Determine the [x, y] coordinate at the center of the cell enclosing the given text.  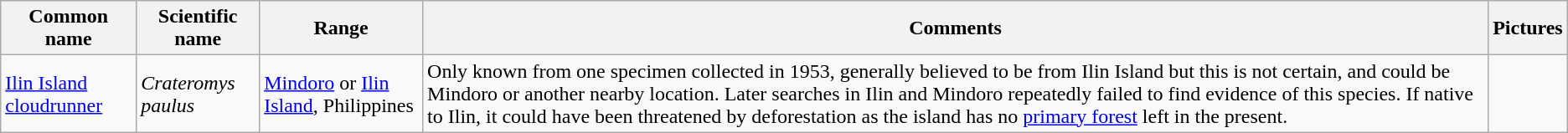
Scientific name [198, 28]
Comments [956, 28]
Range [342, 28]
Mindoro or Ilin Island, Philippines [342, 94]
Ilin Island cloudrunner [69, 94]
Crateromys paulus [198, 94]
Common name [69, 28]
Pictures [1528, 28]
